Extract the [x, y] coordinate from the center of the cell holding the provided text.  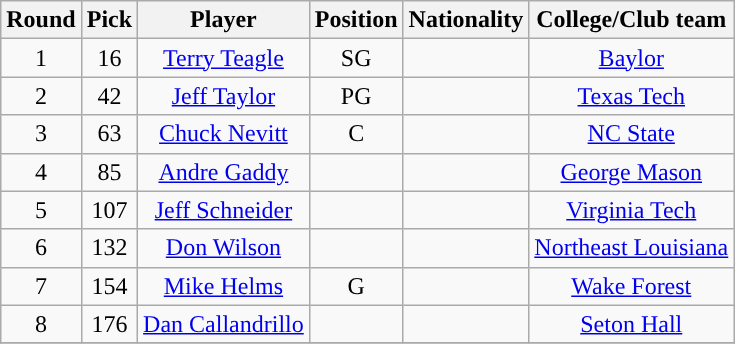
Jeff Schneider [224, 210]
42 [109, 96]
Pick [109, 20]
Northeast Louisiana [632, 248]
16 [109, 58]
Texas Tech [632, 96]
6 [41, 248]
2 [41, 96]
154 [109, 286]
7 [41, 286]
Terry Teagle [224, 58]
132 [109, 248]
Dan Callandrillo [224, 324]
Player [224, 20]
Position [356, 20]
College/Club team [632, 20]
4 [41, 172]
Chuck Nevitt [224, 134]
C [356, 134]
SG [356, 58]
3 [41, 134]
85 [109, 172]
Wake Forest [632, 286]
PG [356, 96]
G [356, 286]
Don Wilson [224, 248]
Baylor [632, 58]
Seton Hall [632, 324]
8 [41, 324]
1 [41, 58]
Round [41, 20]
Mike Helms [224, 286]
107 [109, 210]
176 [109, 324]
NC State [632, 134]
Jeff Taylor [224, 96]
Andre Gaddy [224, 172]
5 [41, 210]
63 [109, 134]
George Mason [632, 172]
Nationality [466, 20]
Virginia Tech [632, 210]
